Scan for the cell matching the given text and deliver its [x, y] coordinate at center. 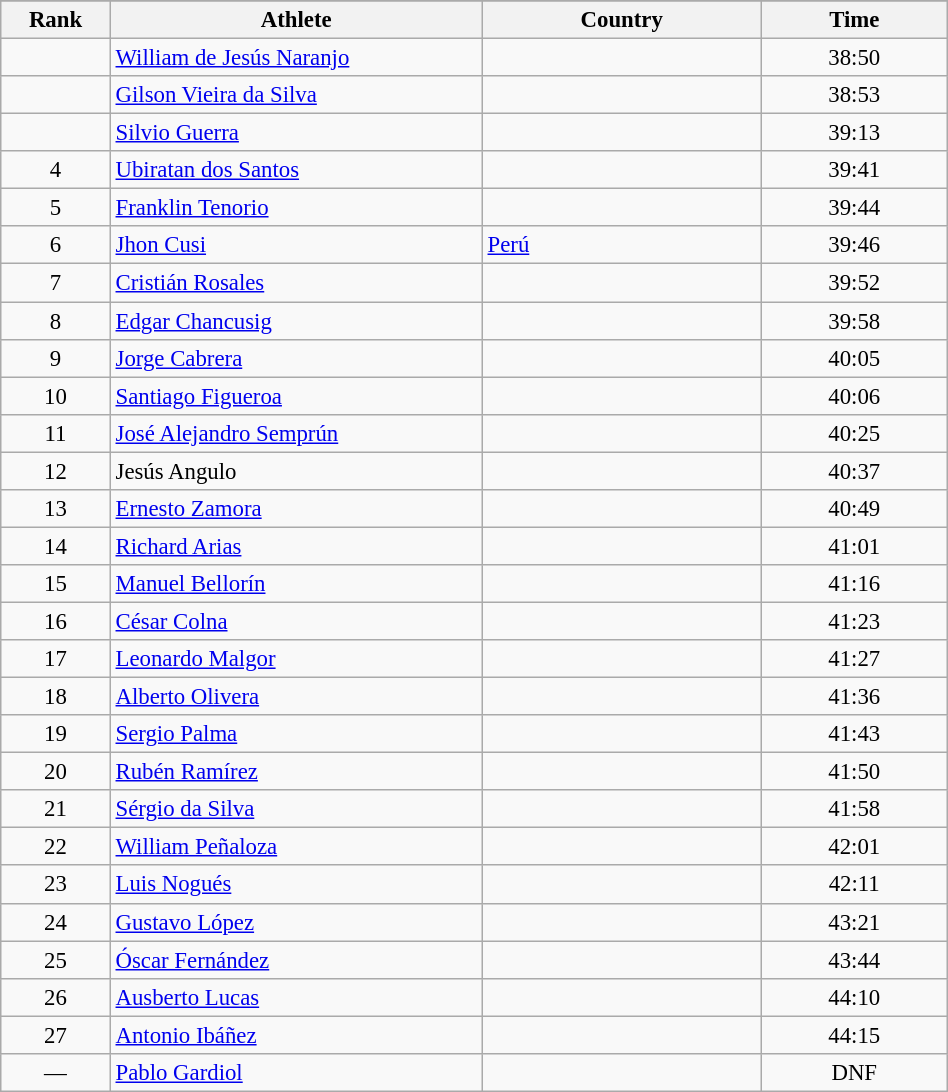
Perú [622, 245]
41:27 [854, 659]
41:58 [854, 809]
44:15 [854, 1035]
Time [854, 20]
24 [56, 922]
4 [56, 170]
40:25 [854, 433]
41:23 [854, 621]
39:58 [854, 321]
14 [56, 546]
41:43 [854, 734]
César Colna [296, 621]
Richard Arias [296, 546]
38:53 [854, 95]
25 [56, 960]
40:05 [854, 358]
5 [56, 208]
Gustavo López [296, 922]
José Alejandro Semprún [296, 433]
40:49 [854, 509]
Rank [56, 20]
Rubén Ramírez [296, 772]
Pablo Gardiol [296, 1073]
Gilson Vieira da Silva [296, 95]
41:36 [854, 697]
41:16 [854, 584]
43:44 [854, 960]
41:50 [854, 772]
27 [56, 1035]
16 [56, 621]
DNF [854, 1073]
8 [56, 321]
17 [56, 659]
13 [56, 509]
41:01 [854, 546]
39:13 [854, 133]
42:11 [854, 885]
Jhon Cusi [296, 245]
10 [56, 396]
Ubiratan dos Santos [296, 170]
Jesús Angulo [296, 471]
Edgar Chancusig [296, 321]
Manuel Bellorín [296, 584]
15 [56, 584]
40:06 [854, 396]
Sergio Palma [296, 734]
Country [622, 20]
9 [56, 358]
William de Jesús Naranjo [296, 58]
Ernesto Zamora [296, 509]
Cristián Rosales [296, 283]
Luis Nogués [296, 885]
— [56, 1073]
39:52 [854, 283]
44:10 [854, 997]
Franklin Tenorio [296, 208]
William Peñaloza [296, 847]
Sérgio da Silva [296, 809]
43:21 [854, 922]
Athlete [296, 20]
21 [56, 809]
39:44 [854, 208]
Alberto Olivera [296, 697]
Leonardo Malgor [296, 659]
38:50 [854, 58]
39:41 [854, 170]
39:46 [854, 245]
18 [56, 697]
19 [56, 734]
Ausberto Lucas [296, 997]
22 [56, 847]
Antonio Ibáñez [296, 1035]
23 [56, 885]
Óscar Fernández [296, 960]
11 [56, 433]
12 [56, 471]
Jorge Cabrera [296, 358]
7 [56, 283]
6 [56, 245]
20 [56, 772]
Silvio Guerra [296, 133]
40:37 [854, 471]
Santiago Figueroa [296, 396]
42:01 [854, 847]
26 [56, 997]
